From the cell containing the given text, extract its center point as (x, y) coordinate. 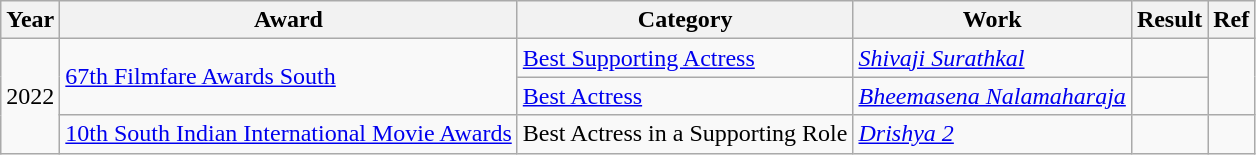
10th South Indian International Movie Awards (288, 134)
Best Supporting Actress (685, 58)
2022 (30, 96)
Best Actress (685, 96)
Bheemasena Nalamaharaja (992, 96)
Award (288, 20)
Category (685, 20)
Ref (1232, 20)
Work (992, 20)
Best Actress in a Supporting Role (685, 134)
Drishya 2 (992, 134)
Year (30, 20)
Result (1169, 20)
67th Filmfare Awards South (288, 77)
Shivaji Surathkal (992, 58)
